Find where the given text appears and provide that cell's center as (X, Y) coordinate. 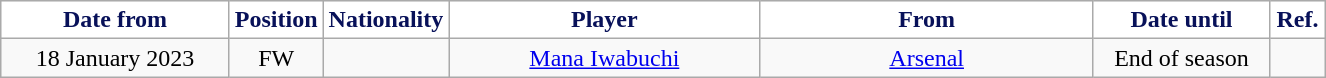
Position (276, 20)
18 January 2023 (116, 58)
FW (276, 58)
End of season (1181, 58)
Ref. (1297, 20)
Date until (1181, 20)
Date from (116, 20)
Nationality (386, 20)
From (927, 20)
Mana Iwabuchi (604, 58)
Player (604, 20)
Arsenal (927, 58)
